Provide the (X, Y) coordinate of the cell's center where the given text is located.  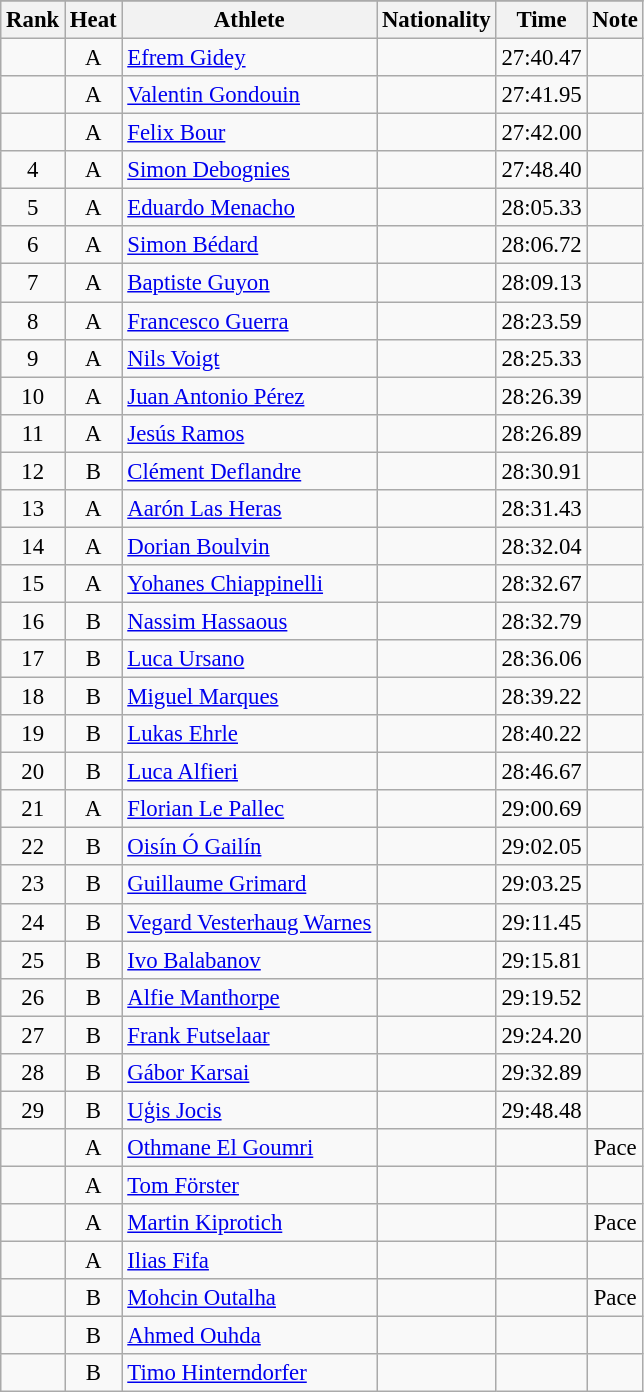
Oisín Ó Gailín (250, 847)
28:26.89 (542, 433)
17 (33, 659)
Ivo Balabanov (250, 960)
Uģis Jocis (250, 1110)
Luca Ursano (250, 659)
Yohanes Chiappinelli (250, 584)
10 (33, 396)
28:32.79 (542, 621)
27:42.00 (542, 133)
25 (33, 960)
28:05.33 (542, 208)
26 (33, 997)
12 (33, 471)
27:40.47 (542, 58)
29:48.48 (542, 1110)
9 (33, 358)
Time (542, 20)
7 (33, 283)
28:36.06 (542, 659)
28:31.43 (542, 509)
Florian Le Pallec (250, 809)
28:26.39 (542, 396)
29:32.89 (542, 1073)
Tom Förster (250, 1185)
29:00.69 (542, 809)
28:32.04 (542, 546)
20 (33, 772)
Simon Debognies (250, 170)
29:15.81 (542, 960)
Clément Deflandre (250, 471)
Gábor Karsai (250, 1073)
29:02.05 (542, 847)
14 (33, 546)
Heat (94, 20)
Note (615, 20)
Rank (33, 20)
Mohcin Outalha (250, 1298)
Francesco Guerra (250, 321)
16 (33, 621)
Athlete (250, 20)
29:11.45 (542, 922)
28 (33, 1073)
28:32.67 (542, 584)
6 (33, 245)
Valentin Gondouin (250, 95)
Guillaume Grimard (250, 885)
Baptiste Guyon (250, 283)
28:39.22 (542, 697)
Aarón Las Heras (250, 509)
23 (33, 885)
19 (33, 734)
Jesús Ramos (250, 433)
Eduardo Menacho (250, 208)
Frank Futselaar (250, 1035)
29:24.20 (542, 1035)
28:09.13 (542, 283)
27 (33, 1035)
28:25.33 (542, 358)
Alfie Manthorpe (250, 997)
29 (33, 1110)
15 (33, 584)
21 (33, 809)
28:23.59 (542, 321)
11 (33, 433)
24 (33, 922)
Miguel Marques (250, 697)
28:06.72 (542, 245)
Felix Bour (250, 133)
5 (33, 208)
Martin Kiprotich (250, 1223)
Dorian Boulvin (250, 546)
Lukas Ehrle (250, 734)
29:19.52 (542, 997)
Vegard Vesterhaug Warnes (250, 922)
Ahmed Ouhda (250, 1336)
Simon Bédard (250, 245)
Nils Voigt (250, 358)
Nassim Hassaous (250, 621)
8 (33, 321)
18 (33, 697)
28:30.91 (542, 471)
27:48.40 (542, 170)
Timo Hinterndorfer (250, 1373)
Juan Antonio Pérez (250, 396)
28:40.22 (542, 734)
Luca Alfieri (250, 772)
27:41.95 (542, 95)
4 (33, 170)
29:03.25 (542, 885)
Nationality (436, 20)
28:46.67 (542, 772)
22 (33, 847)
Othmane El Goumri (250, 1148)
13 (33, 509)
Ilias Fifa (250, 1261)
Efrem Gidey (250, 58)
